Return the [x, y] coordinate for the center point of the cell that contains the specified text.  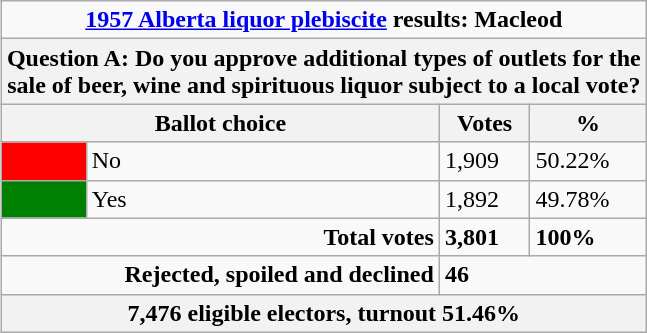
1,892 [484, 199]
50.22% [588, 161]
1,909 [484, 161]
1957 Alberta liquor plebiscite results: Macleod [324, 20]
Votes [484, 123]
3,801 [484, 237]
Ballot choice [220, 123]
No [262, 161]
Question A: Do you approve additional types of outlets for the sale of beer, wine and spirituous liquor subject to a local vote? [324, 72]
7,476 eligible electors, turnout 51.46% [324, 313]
Total votes [220, 237]
100% [588, 237]
% [588, 123]
46 [542, 275]
Rejected, spoiled and declined [220, 275]
Yes [262, 199]
49.78% [588, 199]
